Find where the given text appears and provide that cell's center as (x, y) coordinate. 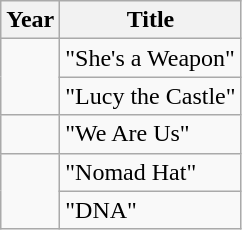
Title (150, 20)
"Lucy the Castle" (150, 96)
"We Are Us" (150, 134)
"DNA" (150, 210)
"Nomad Hat" (150, 172)
Year (30, 20)
"She's a Weapon" (150, 58)
